Identify which cell holds the provided text, then report its [X, Y] central coordinate. 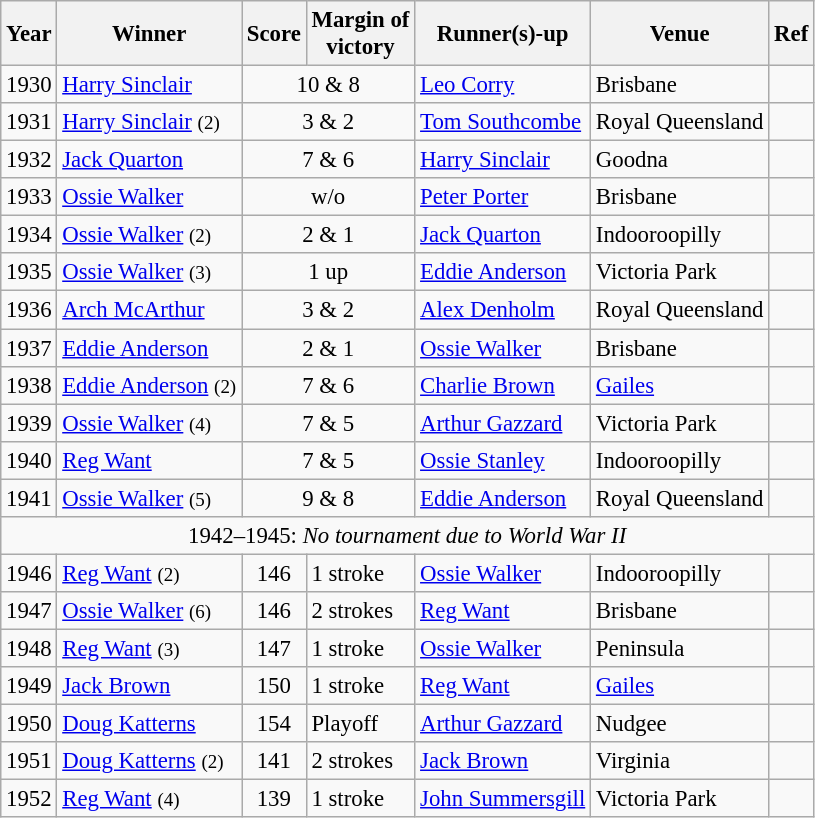
9 & 8 [328, 498]
Arch McArthur [150, 310]
1941 [29, 498]
1949 [29, 686]
Peter Porter [503, 197]
Harry Sinclair (2) [150, 122]
1 up [328, 273]
Leo Corry [503, 85]
Score [274, 34]
w/o [328, 197]
Peninsula [680, 648]
Virginia [680, 761]
Ossie Walker (4) [150, 423]
Doug Katterns (2) [150, 761]
1930 [29, 85]
Ossie Walker (6) [150, 611]
Playoff [360, 724]
1938 [29, 385]
1946 [29, 573]
Venue [680, 34]
Winner [150, 34]
1934 [29, 235]
Tom Southcombe [503, 122]
1936 [29, 310]
1947 [29, 611]
1951 [29, 761]
Reg Want (4) [150, 799]
John Summersgill [503, 799]
Reg Want (3) [150, 648]
141 [274, 761]
1952 [29, 799]
10 & 8 [328, 85]
147 [274, 648]
Doug Katterns [150, 724]
Nudgee [680, 724]
Goodna [680, 160]
1940 [29, 460]
Charlie Brown [503, 385]
1942–1945: No tournament due to World War II [408, 536]
150 [274, 686]
Margin ofvictory [360, 34]
1933 [29, 197]
139 [274, 799]
Ossie Stanley [503, 460]
Runner(s)-up [503, 34]
1937 [29, 348]
1948 [29, 648]
Reg Want (2) [150, 573]
Ref [792, 34]
1932 [29, 160]
1935 [29, 273]
1939 [29, 423]
Year [29, 34]
154 [274, 724]
Ossie Walker (2) [150, 235]
Eddie Anderson (2) [150, 385]
Alex Denholm [503, 310]
1931 [29, 122]
1950 [29, 724]
Ossie Walker (3) [150, 273]
Ossie Walker (5) [150, 498]
